Extract the (X, Y) coordinate from the center of the cell holding the provided text.  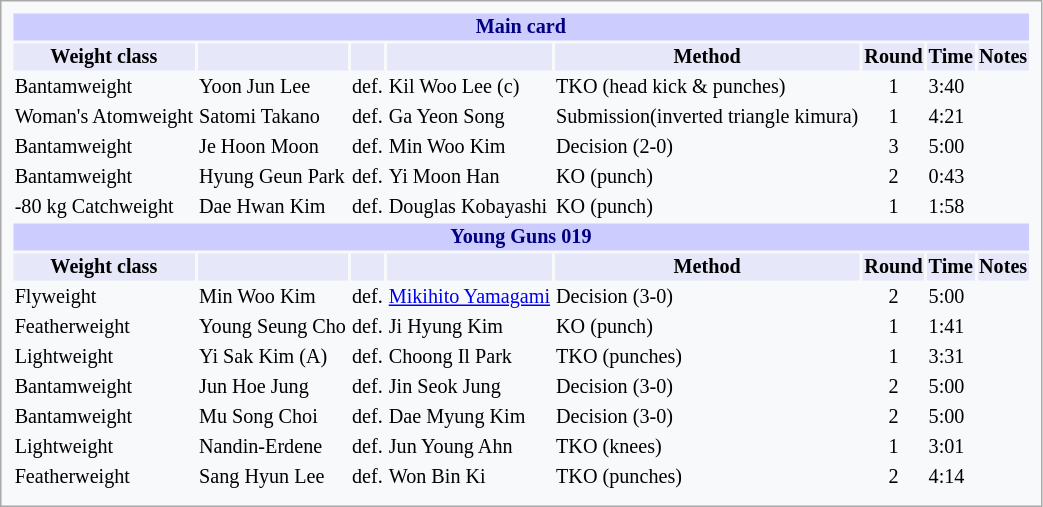
TKO (knees) (708, 446)
Won Bin Ki (469, 476)
Sang Hyun Lee (273, 476)
Submission(inverted triangle kimura) (708, 116)
Dae Myung Kim (469, 416)
Hyung Geun Park (273, 176)
Decision (2-0) (708, 146)
Kil Woo Lee (c) (469, 86)
-80 kg Catchweight (104, 206)
Jin Seok Jung (469, 386)
Yi Sak Kim (A) (273, 356)
TKO (head kick & punches) (708, 86)
Choong Il Park (469, 356)
3:01 (950, 446)
Jun Hoe Jung (273, 386)
Woman's Atomweight (104, 116)
3:31 (950, 356)
Dae Hwan Kim (273, 206)
Ga Yeon Song (469, 116)
Je Hoon Moon (273, 146)
Nandin-Erdene (273, 446)
3:40 (950, 86)
Flyweight (104, 296)
Main card (521, 26)
Yi Moon Han (469, 176)
1:41 (950, 326)
3 (894, 146)
Young Guns 019 (521, 236)
Satomi Takano (273, 116)
1:58 (950, 206)
Mikihito Yamagami (469, 296)
4:14 (950, 476)
4:21 (950, 116)
Douglas Kobayashi (469, 206)
0:43 (950, 176)
Young Seung Cho (273, 326)
Yoon Jun Lee (273, 86)
Ji Hyung Kim (469, 326)
Mu Song Choi (273, 416)
Jun Young Ahn (469, 446)
